Search for the cell housing the specified text and yield its [x, y] center coordinate. 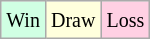
Win [24, 20]
Loss [126, 20]
Draw [72, 20]
